Scan for the cell matching the given text and deliver its (x, y) coordinate at center. 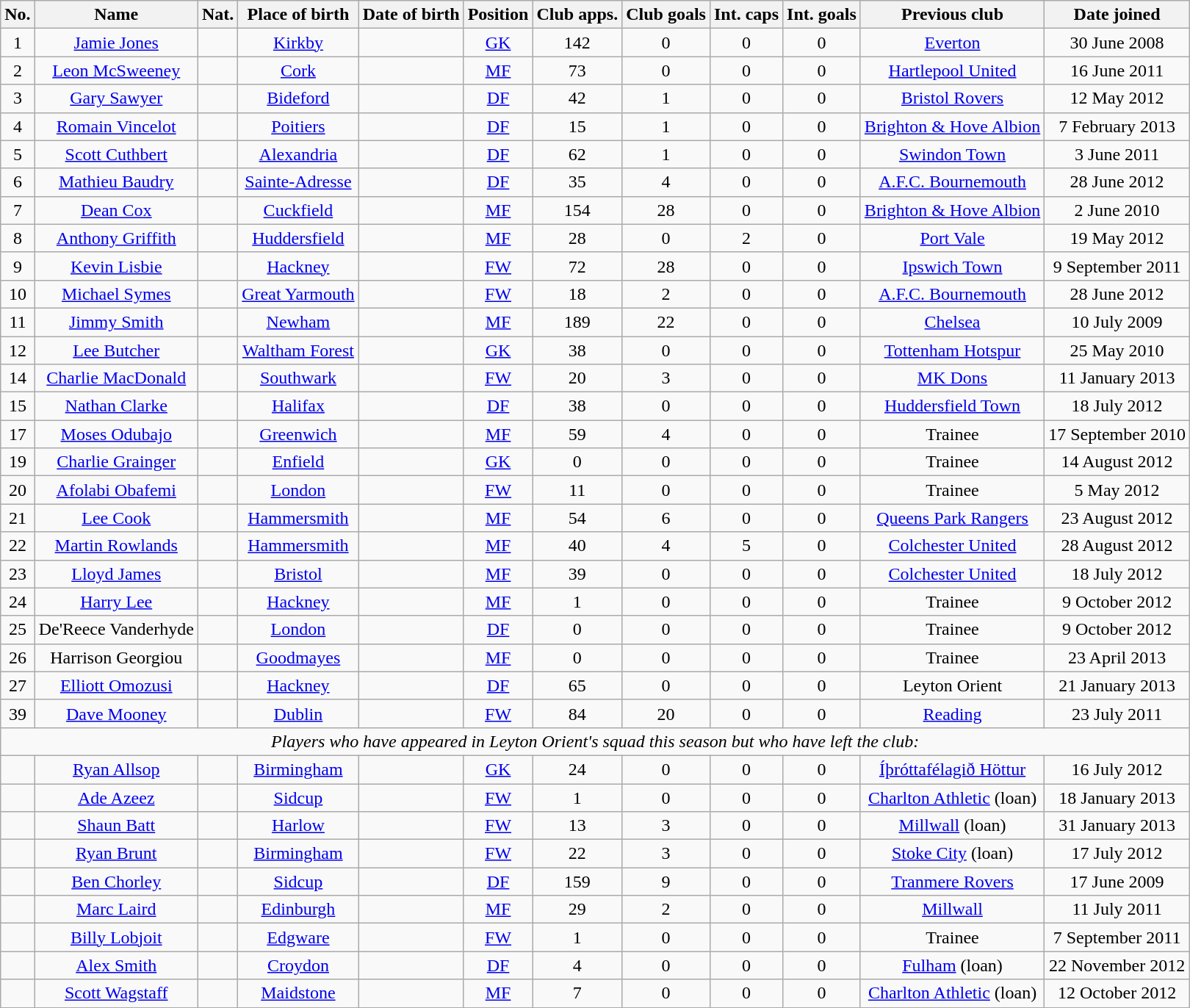
Bristol Rovers (952, 98)
Southwark (298, 378)
Nathan Clarke (116, 406)
Position (498, 15)
17 (18, 434)
Harry Lee (116, 602)
Charlie Grainger (116, 462)
26 (18, 658)
72 (577, 266)
Harlow (298, 826)
Maidstone (298, 993)
Hartlepool United (952, 71)
Marc Laird (116, 910)
No. (18, 15)
Swindon Town (952, 154)
Moses Odubajo (116, 434)
Club apps. (577, 15)
59 (577, 434)
Sainte-Adresse (298, 182)
Ade Azeez (116, 797)
Elliott Omozusi (116, 685)
Huddersfield (298, 238)
Everton (952, 43)
Charlie MacDonald (116, 378)
25 (18, 630)
Bristol (298, 574)
18 (577, 294)
73 (577, 71)
21 (18, 518)
Chelsea (952, 322)
Íþróttafélagið Höttur (952, 769)
Martin Rowlands (116, 546)
8 (18, 238)
31 January 2013 (1117, 826)
Name (116, 15)
16 July 2012 (1117, 769)
Queens Park Rangers (952, 518)
Scott Cuthbert (116, 154)
7 September 2011 (1117, 937)
Gary Sawyer (116, 98)
Greenwich (298, 434)
18 January 2013 (1117, 797)
Halifax (298, 406)
Previous club (952, 15)
Alex Smith (116, 965)
23 July 2011 (1117, 713)
Millwall (loan) (952, 826)
22 November 2012 (1117, 965)
14 (18, 378)
17 June 2009 (1117, 882)
Lloyd James (116, 574)
Int. caps (746, 15)
21 January 2013 (1117, 685)
17 July 2012 (1117, 854)
Club goals (666, 15)
12 (18, 350)
5 May 2012 (1117, 490)
11 July 2011 (1117, 910)
Anthony Griffith (116, 238)
Tranmere Rovers (952, 882)
Nat. (217, 15)
Tottenham Hotspur (952, 350)
Goodmayes (298, 658)
19 May 2012 (1117, 238)
Michael Symes (116, 294)
Dublin (298, 713)
9 September 2011 (1117, 266)
Edinburgh (298, 910)
Waltham Forest (298, 350)
Billy Lobjoit (116, 937)
Jimmy Smith (116, 322)
Millwall (952, 910)
Huddersfield Town (952, 406)
Ben Chorley (116, 882)
3 June 2011 (1117, 154)
12 May 2012 (1117, 98)
Leon McSweeney (116, 71)
Ryan Brunt (116, 854)
Fulham (loan) (952, 965)
Stoke City (loan) (952, 854)
84 (577, 713)
25 May 2010 (1117, 350)
Mathieu Baudry (116, 182)
Scott Wagstaff (116, 993)
Romain Vincelot (116, 126)
Cork (298, 71)
Jamie Jones (116, 43)
Ryan Allsop (116, 769)
Newham (298, 322)
Reading (952, 713)
Bideford (298, 98)
23 (18, 574)
2 June 2010 (1117, 210)
Enfield (298, 462)
19 (18, 462)
40 (577, 546)
Cuckfield (298, 210)
Edgware (298, 937)
12 October 2012 (1117, 993)
17 September 2010 (1117, 434)
Kevin Lisbie (116, 266)
Dave Mooney (116, 713)
14 August 2012 (1117, 462)
Leyton Orient (952, 685)
Int. goals (822, 15)
29 (577, 910)
27 (18, 685)
Poitiers (298, 126)
10 July 2009 (1117, 322)
Port Vale (952, 238)
Great Yarmouth (298, 294)
23 August 2012 (1117, 518)
Kirkby (298, 43)
Alexandria (298, 154)
MK Dons (952, 378)
142 (577, 43)
Lee Butcher (116, 350)
159 (577, 882)
Date joined (1117, 15)
30 June 2008 (1117, 43)
Place of birth (298, 15)
23 April 2013 (1117, 658)
Croydon (298, 965)
42 (577, 98)
54 (577, 518)
Ipswich Town (952, 266)
10 (18, 294)
Harrison Georgiou (116, 658)
Dean Cox (116, 210)
Lee Cook (116, 518)
De'Reece Vanderhyde (116, 630)
Date of birth (411, 15)
35 (577, 182)
11 January 2013 (1117, 378)
189 (577, 322)
Players who have appeared in Leyton Orient's squad this season but who have left the club: (595, 741)
154 (577, 210)
65 (577, 685)
7 February 2013 (1117, 126)
Afolabi Obafemi (116, 490)
28 August 2012 (1117, 546)
62 (577, 154)
Shaun Batt (116, 826)
13 (577, 826)
16 June 2011 (1117, 71)
